Detect which cell encompasses the target text, then output its (x, y) center coordinate. 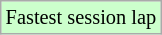
Fastest session lap (81, 17)
